For the text-containing cell, return its midpoint in [x, y] coordinate format. 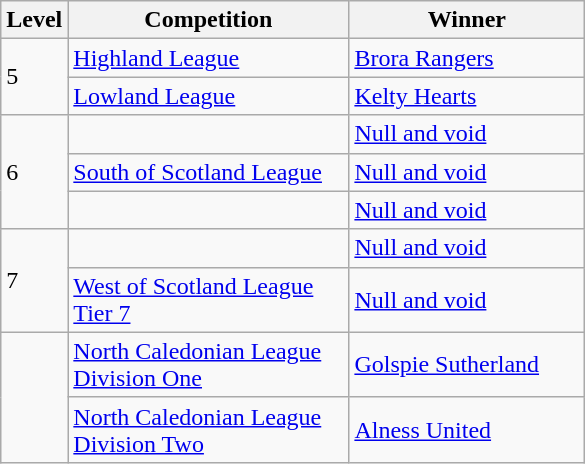
Lowland League [208, 96]
North Caledonian League Division One [208, 364]
Alness United [467, 430]
7 [34, 280]
North Caledonian League Division Two [208, 430]
Golspie Sutherland [467, 364]
Brora Rangers [467, 58]
Winner [467, 20]
Competition [208, 20]
Highland League [208, 58]
South of Scotland League [208, 172]
West of Scotland League Tier 7 [208, 300]
5 [34, 77]
6 [34, 172]
Level [34, 20]
Kelty Hearts [467, 96]
